Identify which cell holds the provided text, then report its (X, Y) central coordinate. 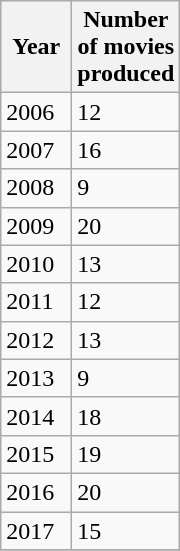
2012 (36, 340)
2010 (36, 264)
Number of movies produced (126, 47)
15 (126, 531)
2009 (36, 226)
2013 (36, 378)
2008 (36, 188)
2014 (36, 416)
Year (36, 47)
2015 (36, 454)
18 (126, 416)
19 (126, 454)
2006 (36, 112)
16 (126, 150)
2016 (36, 492)
2017 (36, 531)
2007 (36, 150)
2011 (36, 302)
